Capture the cell that displays the provided text and extract its [X, Y] central coordinate. 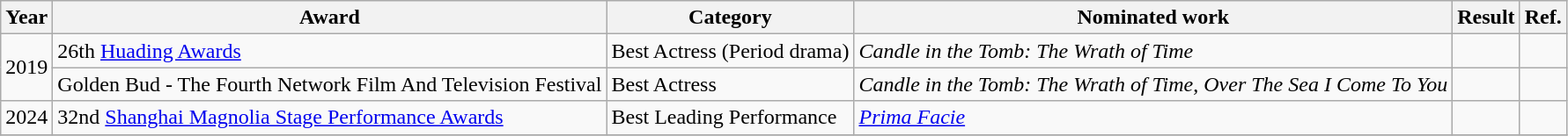
Best Actress (Period drama) [731, 51]
Best Actress [731, 84]
Nominated work [1153, 18]
Golden Bud - The Fourth Network Film And Television Festival [329, 84]
26th Huading Awards [329, 51]
Result [1486, 18]
32nd Shanghai Magnolia Stage Performance Awards [329, 118]
Award [329, 18]
2024 [26, 118]
Candle in the Tomb: The Wrath of Time [1153, 51]
Best Leading Performance [731, 118]
Prima Facie [1153, 118]
2019 [26, 68]
Ref. [1542, 18]
Year [26, 18]
Category [731, 18]
Candle in the Tomb: The Wrath of Time, Over The Sea I Come To You [1153, 84]
